Provide the [X, Y] coordinate of the cell's center where the given text is located.  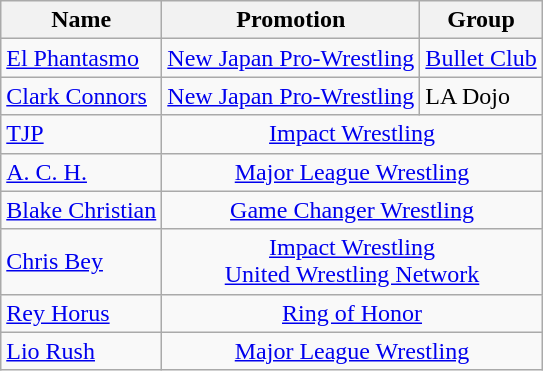
Lio Rush [82, 351]
Ring of Honor [352, 313]
Name [82, 20]
Rey Horus [82, 313]
Game Changer Wrestling [352, 210]
LA Dojo [481, 96]
Impact Wrestling [352, 134]
El Phantasmo [82, 58]
Promotion [291, 20]
Impact WrestlingUnited Wrestling Network [352, 262]
Bullet Club [481, 58]
TJP [82, 134]
Chris Bey [82, 262]
A. C. H. [82, 172]
Group [481, 20]
Blake Christian [82, 210]
Clark Connors [82, 96]
